Find where the given text appears and provide that cell's center as [x, y] coordinate. 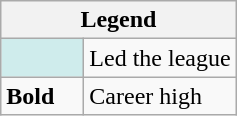
Bold [42, 96]
Career high [160, 96]
Led the league [160, 58]
Legend [118, 20]
